Determine the (X, Y) coordinate at the center of the cell enclosing the given text.  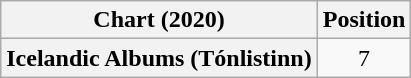
Position (364, 20)
Icelandic Albums (Tónlistinn) (159, 58)
Chart (2020) (159, 20)
7 (364, 58)
